Find where the given text appears and provide that cell's center as (x, y) coordinate. 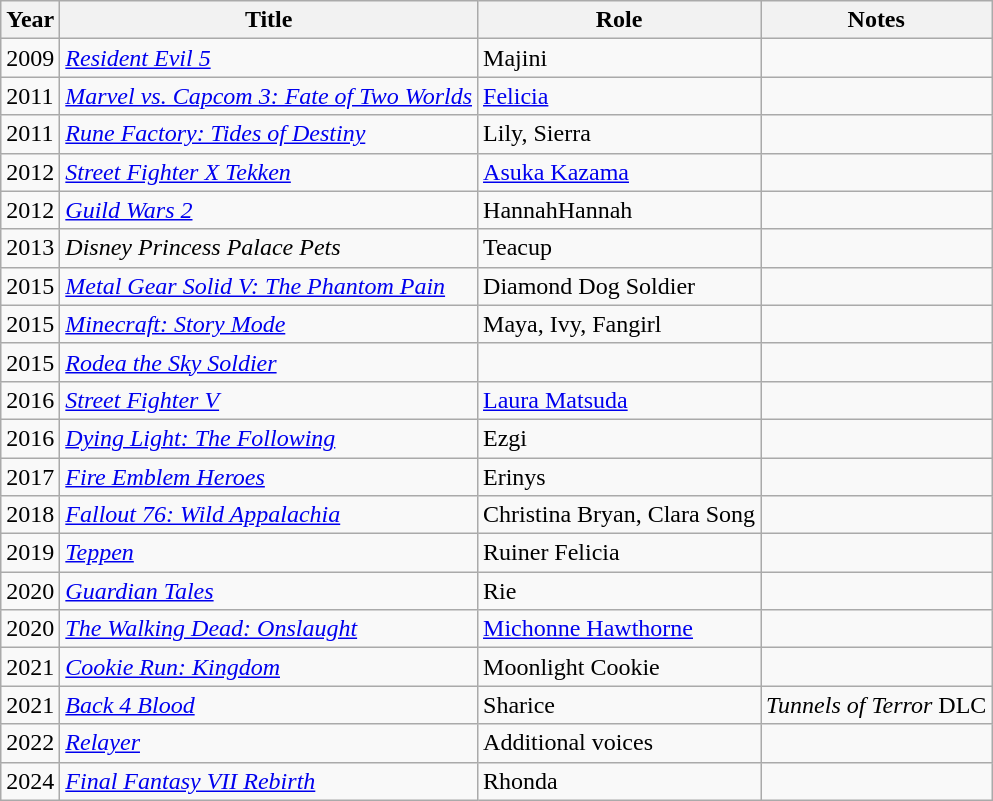
Asuka Kazama (620, 172)
Cookie Run: Kingdom (269, 667)
Ruiner Felicia (620, 553)
Minecraft: Story Mode (269, 324)
Christina Bryan, Clara Song (620, 515)
Maya, Ivy, Fangirl (620, 324)
Title (269, 20)
2009 (30, 58)
Michonne Hawthorne (620, 629)
2018 (30, 515)
Dying Light: The Following (269, 438)
2022 (30, 743)
2013 (30, 248)
Sharice (620, 705)
Relayer (269, 743)
Notes (876, 20)
Rodea the Sky Soldier (269, 362)
Diamond Dog Soldier (620, 286)
Street Fighter X Tekken (269, 172)
Rune Factory: Tides of Destiny (269, 134)
Metal Gear Solid V: The Phantom Pain (269, 286)
Felicia (620, 96)
Additional voices (620, 743)
Back 4 Blood (269, 705)
The Walking Dead: Onslaught (269, 629)
Guild Wars 2 (269, 210)
Rhonda (620, 781)
2019 (30, 553)
Erinys (620, 477)
Teacup (620, 248)
Guardian Tales (269, 591)
Final Fantasy VII Rebirth (269, 781)
Street Fighter V (269, 400)
Ezgi (620, 438)
Majini (620, 58)
Year (30, 20)
Tunnels of Terror DLC (876, 705)
Rie (620, 591)
2024 (30, 781)
Fire Emblem Heroes (269, 477)
Teppen (269, 553)
Fallout 76: Wild Appalachia (269, 515)
Role (620, 20)
Disney Princess Palace Pets (269, 248)
2017 (30, 477)
Lily, Sierra (620, 134)
Resident Evil 5 (269, 58)
Marvel vs. Capcom 3: Fate of Two Worlds (269, 96)
Moonlight Cookie (620, 667)
HannahHannah (620, 210)
Laura Matsuda (620, 400)
